Extract the [X, Y] coordinate from the center of the cell holding the provided text.  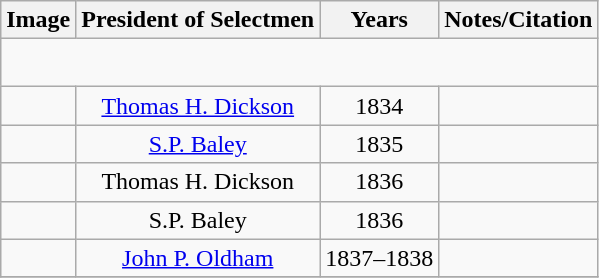
John P. Oldham [198, 258]
Image [38, 20]
President of Selectmen [198, 20]
Years [380, 20]
1834 [380, 106]
1835 [380, 144]
1837–1838 [380, 258]
Notes/Citation [518, 20]
